Determine the (x, y) coordinate at the center of the cell enclosing the given text.  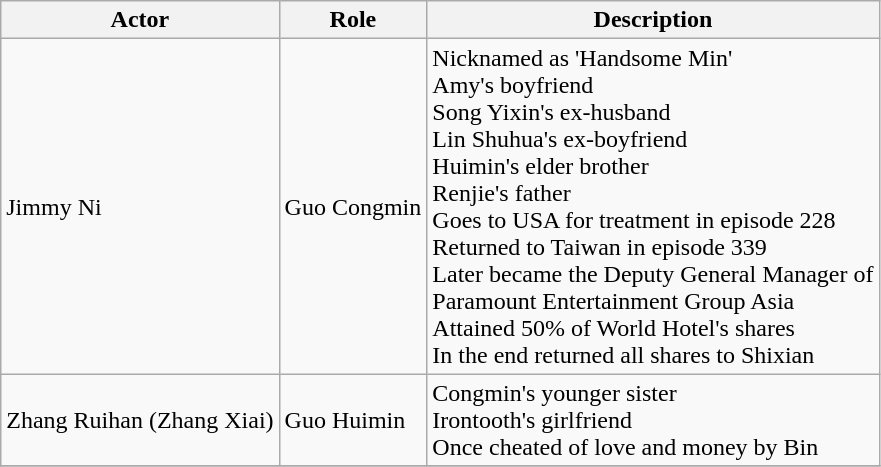
Description (653, 20)
Guo Huimin (353, 420)
Congmin's younger sisterIrontooth's girlfriendOnce cheated of love and money by Bin (653, 420)
Actor (140, 20)
Zhang Ruihan (Zhang Xiai) (140, 420)
Role (353, 20)
Jimmy Ni (140, 206)
Guo Congmin (353, 206)
